Provide the [X, Y] coordinate of the cell's center where the given text is located.  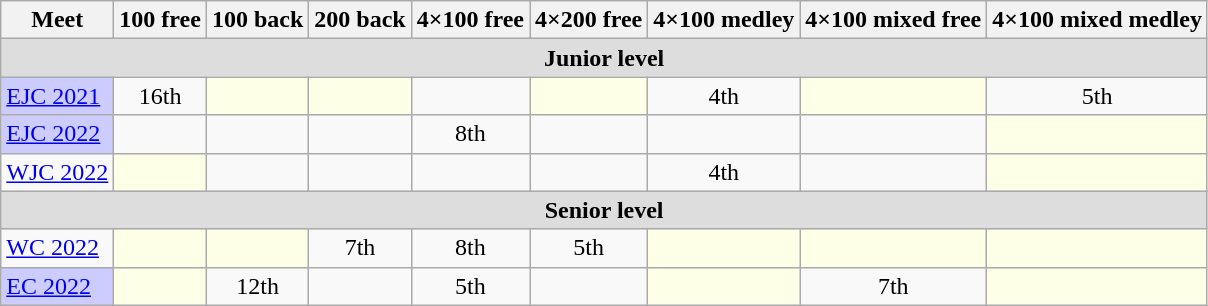
4×200 free [589, 20]
Meet [58, 20]
4×100 medley [724, 20]
100 free [160, 20]
100 back [257, 20]
200 back [360, 20]
WC 2022 [58, 248]
Junior level [604, 58]
WJC 2022 [58, 172]
EJC 2021 [58, 96]
4×100 free [470, 20]
4×100 mixed medley [1098, 20]
EC 2022 [58, 286]
EJC 2022 [58, 134]
Senior level [604, 210]
4×100 mixed free [894, 20]
16th [160, 96]
12th [257, 286]
